Extract the [X, Y] coordinate from the center of the cell holding the provided text.  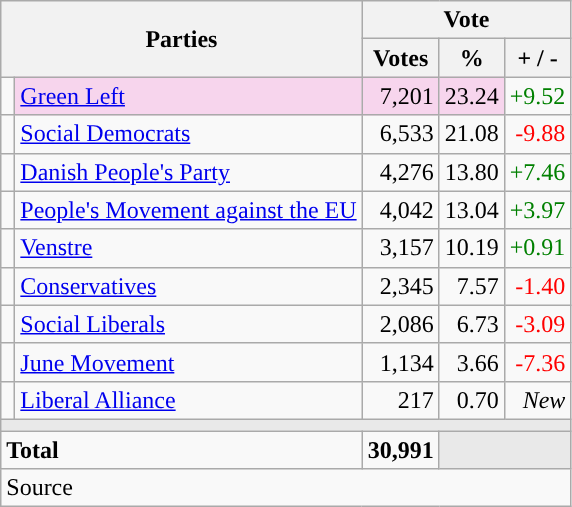
3.66 [472, 362]
+9.52 [538, 96]
Liberal Alliance [188, 400]
Venstre [188, 248]
Vote [466, 20]
-1.40 [538, 286]
Danish People's Party [188, 172]
6.73 [472, 324]
-7.36 [538, 362]
Conservatives [188, 286]
% [472, 58]
-9.88 [538, 134]
Social Liberals [188, 324]
4,276 [400, 172]
+3.97 [538, 210]
Total [182, 449]
2,086 [400, 324]
June Movement [188, 362]
1,134 [400, 362]
217 [400, 400]
-3.09 [538, 324]
New [538, 400]
2,345 [400, 286]
Parties [182, 39]
+7.46 [538, 172]
+ / - [538, 58]
4,042 [400, 210]
Green Left [188, 96]
13.04 [472, 210]
0.70 [472, 400]
6,533 [400, 134]
21.08 [472, 134]
Votes [400, 58]
10.19 [472, 248]
Source [286, 488]
3,157 [400, 248]
Social Democrats [188, 134]
30,991 [400, 449]
7,201 [400, 96]
23.24 [472, 96]
+0.91 [538, 248]
7.57 [472, 286]
13.80 [472, 172]
People's Movement against the EU [188, 210]
